From the cell containing the given text, extract its center point as (x, y) coordinate. 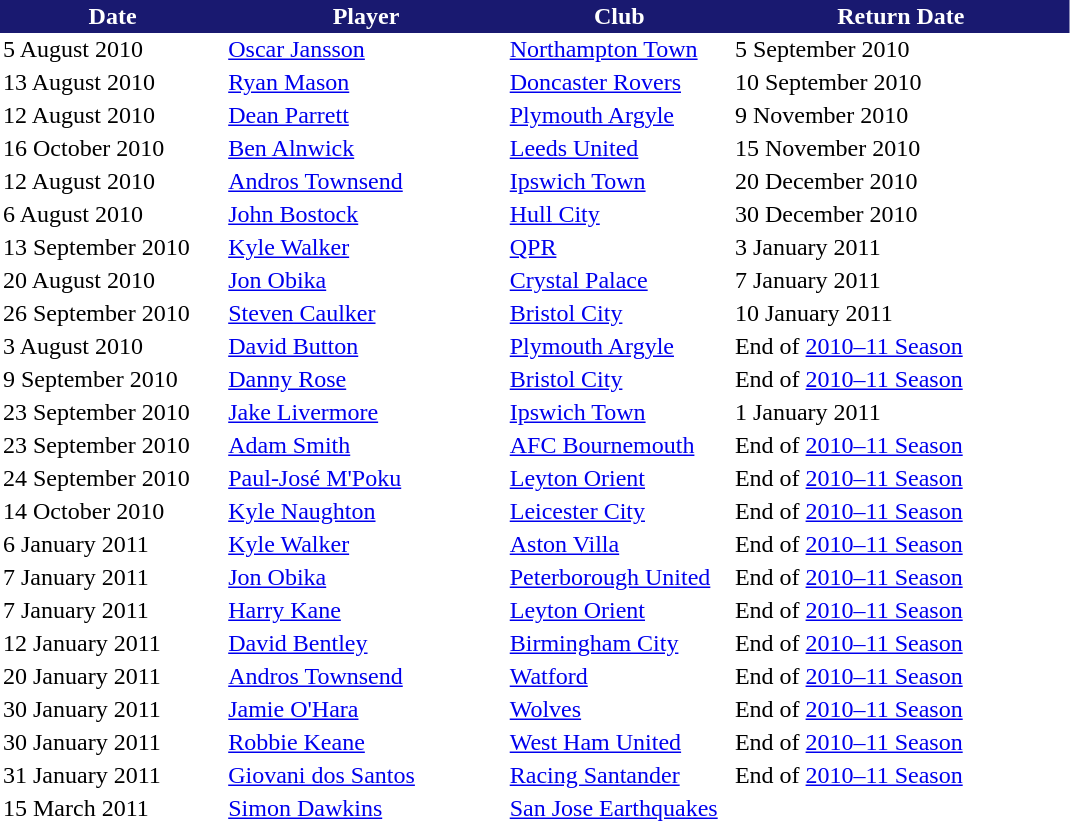
Kyle Naughton (366, 512)
20 January 2011 (112, 676)
Oscar Jansson (366, 50)
Robbie Keane (366, 742)
20 December 2010 (901, 182)
Leeds United (620, 148)
20 August 2010 (112, 280)
Paul-José M'Poku (366, 478)
Doncaster Rovers (620, 82)
10 January 2011 (901, 314)
1 January 2011 (901, 412)
AFC Bournemouth (620, 446)
Date (112, 16)
15 November 2010 (901, 148)
6 January 2011 (112, 544)
Northampton Town (620, 50)
Danny Rose (366, 380)
John Bostock (366, 214)
Jamie O'Hara (366, 710)
West Ham United (620, 742)
26 September 2010 (112, 314)
David Button (366, 346)
Club (620, 16)
Steven Caulker (366, 314)
Dean Parrett (366, 116)
13 August 2010 (112, 82)
9 September 2010 (112, 380)
Ben Alnwick (366, 148)
6 August 2010 (112, 214)
Giovani dos Santos (366, 776)
Peterborough United (620, 578)
3 January 2011 (901, 248)
9 November 2010 (901, 116)
24 September 2010 (112, 478)
Racing Santander (620, 776)
13 September 2010 (112, 248)
QPR (620, 248)
12 January 2011 (112, 644)
Wolves (620, 710)
Birmingham City (620, 644)
Leicester City (620, 512)
David Bentley (366, 644)
Aston Villa (620, 544)
14 October 2010 (112, 512)
Harry Kane (366, 610)
5 September 2010 (901, 50)
Crystal Palace (620, 280)
3 August 2010 (112, 346)
5 August 2010 (112, 50)
Jake Livermore (366, 412)
31 January 2011 (112, 776)
Watford (620, 676)
Player (366, 16)
30 December 2010 (901, 214)
10 September 2010 (901, 82)
Ryan Mason (366, 82)
Hull City (620, 214)
Return Date (901, 16)
Adam Smith (366, 446)
16 October 2010 (112, 148)
